Determine the [x, y] coordinate at the center of the cell enclosing the given text.  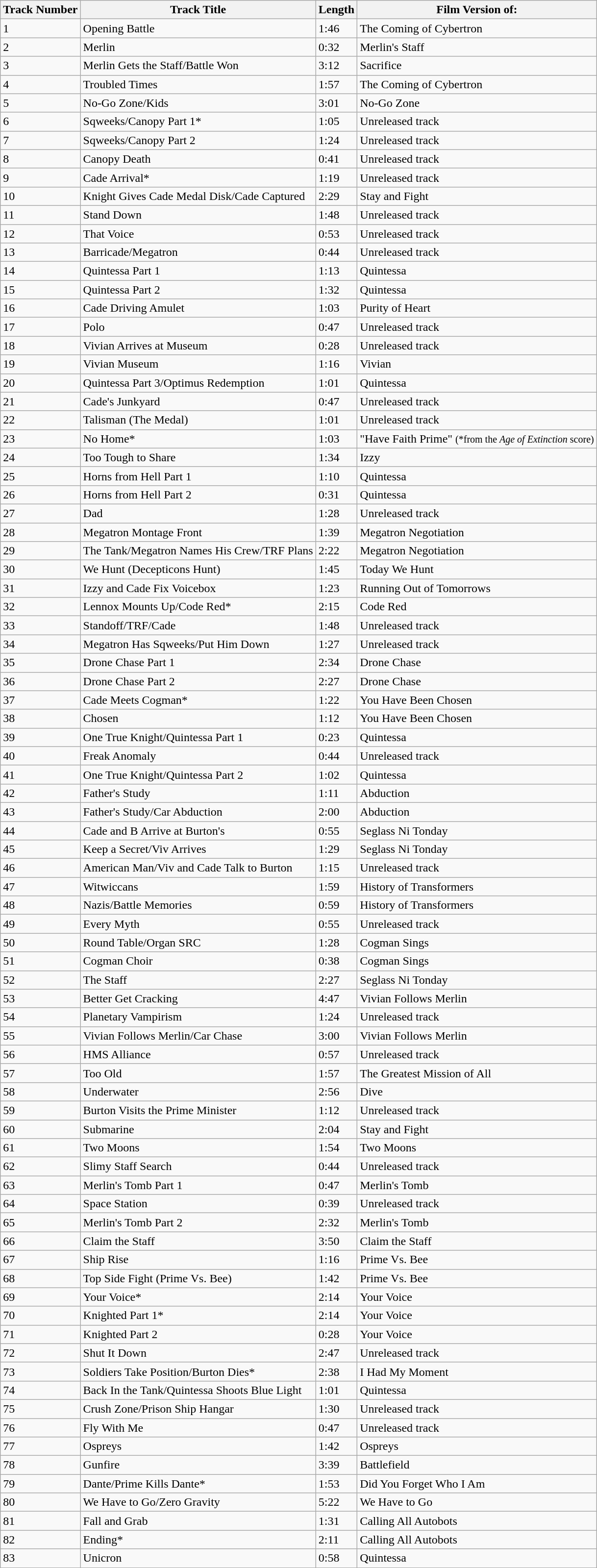
No Home* [198, 439]
2:15 [336, 607]
The Staff [198, 980]
28 [40, 532]
15 [40, 290]
24 [40, 457]
10 [40, 196]
45 [40, 849]
21 [40, 401]
1:53 [336, 1484]
0:23 [336, 737]
68 [40, 1278]
1:05 [336, 122]
4 [40, 84]
Cade Meets Cogman* [198, 700]
Too Tough to Share [198, 457]
Vivian Follows Merlin/Car Chase [198, 1036]
5 [40, 103]
American Man/Viv and Cade Talk to Burton [198, 868]
Purity of Heart [477, 308]
Track Title [198, 10]
75 [40, 1409]
3:01 [336, 103]
One True Knight/Quintessa Part 2 [198, 774]
46 [40, 868]
1:54 [336, 1148]
Cade Arrival* [198, 177]
Space Station [198, 1204]
1 [40, 28]
0:57 [336, 1054]
31 [40, 588]
Father's Study [198, 793]
Submarine [198, 1129]
41 [40, 774]
Fly With Me [198, 1428]
5:22 [336, 1502]
One True Knight/Quintessa Part 1 [198, 737]
20 [40, 383]
82 [40, 1540]
67 [40, 1260]
1:23 [336, 588]
Keep a Secret/Viv Arrives [198, 849]
Cade Driving Amulet [198, 308]
Freak Anomaly [198, 756]
Today We Hunt [477, 570]
Underwater [198, 1092]
65 [40, 1222]
Vivian [477, 364]
49 [40, 924]
The Greatest Mission of All [477, 1073]
Track Number [40, 10]
Gunfire [198, 1465]
2:00 [336, 812]
Horns from Hell Part 2 [198, 495]
17 [40, 327]
74 [40, 1390]
1:31 [336, 1521]
19 [40, 364]
51 [40, 961]
0:58 [336, 1558]
Witwiccans [198, 887]
Running Out of Tomorrows [477, 588]
Planetary Vampirism [198, 1017]
1:11 [336, 793]
44 [40, 831]
1:46 [336, 28]
Talisman (The Medal) [198, 420]
Standoff/TRF/Cade [198, 625]
2:34 [336, 663]
42 [40, 793]
Horns from Hell Part 1 [198, 476]
Quintessa Part 3/Optimus Redemption [198, 383]
52 [40, 980]
Merlin's Tomb Part 1 [198, 1185]
69 [40, 1297]
Round Table/Organ SRC [198, 943]
81 [40, 1521]
We Hunt (Decepticons Hunt) [198, 570]
0:41 [336, 159]
Merlin's Tomb Part 2 [198, 1222]
Drone Chase Part 2 [198, 681]
We Have to Go [477, 1502]
That Voice [198, 234]
Quintessa Part 1 [198, 271]
2 [40, 47]
Back In the Tank/Quintessa Shoots Blue Light [198, 1390]
12 [40, 234]
60 [40, 1129]
Slimy Staff Search [198, 1167]
2:47 [336, 1353]
40 [40, 756]
1:29 [336, 849]
22 [40, 420]
9 [40, 177]
57 [40, 1073]
79 [40, 1484]
37 [40, 700]
30 [40, 570]
Every Myth [198, 924]
35 [40, 663]
3:50 [336, 1241]
Megatron Has Sqweeks/Put Him Down [198, 644]
18 [40, 346]
Merlin Gets the Staff/Battle Won [198, 66]
Izzy and Cade Fix Voicebox [198, 588]
2:38 [336, 1371]
71 [40, 1334]
27 [40, 513]
56 [40, 1054]
Unicron [198, 1558]
61 [40, 1148]
I Had My Moment [477, 1371]
3 [40, 66]
7 [40, 140]
0:32 [336, 47]
1:39 [336, 532]
Ship Rise [198, 1260]
Knighted Part 2 [198, 1334]
8 [40, 159]
3:12 [336, 66]
Chosen [198, 719]
76 [40, 1428]
Troubled Times [198, 84]
Quintessa Part 2 [198, 290]
11 [40, 215]
Burton Visits the Prime Minister [198, 1110]
Izzy [477, 457]
36 [40, 681]
0:39 [336, 1204]
Nazis/Battle Memories [198, 905]
43 [40, 812]
Sacrifice [477, 66]
38 [40, 719]
1:32 [336, 290]
48 [40, 905]
25 [40, 476]
1:10 [336, 476]
Code Red [477, 607]
Better Get Cracking [198, 998]
0:59 [336, 905]
Crush Zone/Prison Ship Hangar [198, 1409]
39 [40, 737]
Canopy Death [198, 159]
77 [40, 1446]
Polo [198, 327]
Lennox Mounts Up/Code Red* [198, 607]
Did You Forget Who I Am [477, 1484]
55 [40, 1036]
59 [40, 1110]
3:00 [336, 1036]
HMS Alliance [198, 1054]
Sqweeks/Canopy Part 1* [198, 122]
2:04 [336, 1129]
2:56 [336, 1092]
Megatron Montage Front [198, 532]
No-Go Zone/Kids [198, 103]
Cade's Junkyard [198, 401]
0:31 [336, 495]
Knight Gives Cade Medal Disk/Cade Captured [198, 196]
53 [40, 998]
1:13 [336, 271]
47 [40, 887]
Opening Battle [198, 28]
Merlin's Staff [477, 47]
0:38 [336, 961]
1:02 [336, 774]
1:15 [336, 868]
1:45 [336, 570]
Too Old [198, 1073]
54 [40, 1017]
Stand Down [198, 215]
33 [40, 625]
1:19 [336, 177]
70 [40, 1316]
83 [40, 1558]
No-Go Zone [477, 103]
66 [40, 1241]
3:39 [336, 1465]
58 [40, 1092]
72 [40, 1353]
14 [40, 271]
Barricade/Megatron [198, 252]
Merlin [198, 47]
62 [40, 1167]
1:30 [336, 1409]
Film Version of: [477, 10]
Cade and B Arrive at Burton's [198, 831]
23 [40, 439]
"Have Faith Prime" (*from the Age of Extinction score) [477, 439]
Dante/Prime Kills Dante* [198, 1484]
63 [40, 1185]
1:22 [336, 700]
6 [40, 122]
32 [40, 607]
Battlefield [477, 1465]
1:59 [336, 887]
Sqweeks/Canopy Part 2 [198, 140]
2:22 [336, 551]
Vivian Museum [198, 364]
73 [40, 1371]
Drone Chase Part 1 [198, 663]
1:27 [336, 644]
Length [336, 10]
Dive [477, 1092]
Ending* [198, 1540]
Dad [198, 513]
64 [40, 1204]
78 [40, 1465]
29 [40, 551]
13 [40, 252]
The Tank/Megatron Names His Crew/TRF Plans [198, 551]
Cogman Choir [198, 961]
1:34 [336, 457]
Vivian Arrives at Museum [198, 346]
2:11 [336, 1540]
Your Voice* [198, 1297]
16 [40, 308]
Knighted Part 1* [198, 1316]
Top Side Fight (Prime Vs. Bee) [198, 1278]
80 [40, 1502]
0:53 [336, 234]
We Have to Go/Zero Gravity [198, 1502]
2:32 [336, 1222]
Fall and Grab [198, 1521]
2:29 [336, 196]
Father's Study/Car Abduction [198, 812]
Soldiers Take Position/Burton Dies* [198, 1371]
50 [40, 943]
26 [40, 495]
4:47 [336, 998]
Shut It Down [198, 1353]
34 [40, 644]
